From the cell containing the given text, extract its center point as [X, Y] coordinate. 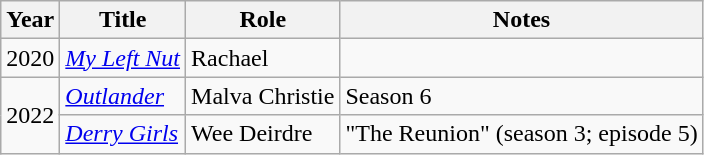
"The Reunion" (season 3; episode 5) [522, 134]
Wee Deirdre [263, 134]
Notes [522, 20]
Title [123, 20]
Rachael [263, 58]
Role [263, 20]
2022 [30, 115]
My Left Nut [123, 58]
Derry Girls [123, 134]
Year [30, 20]
Malva Christie [263, 96]
2020 [30, 58]
Outlander [123, 96]
Season 6 [522, 96]
